Determine the (X, Y) coordinate at the center of the cell enclosing the given text.  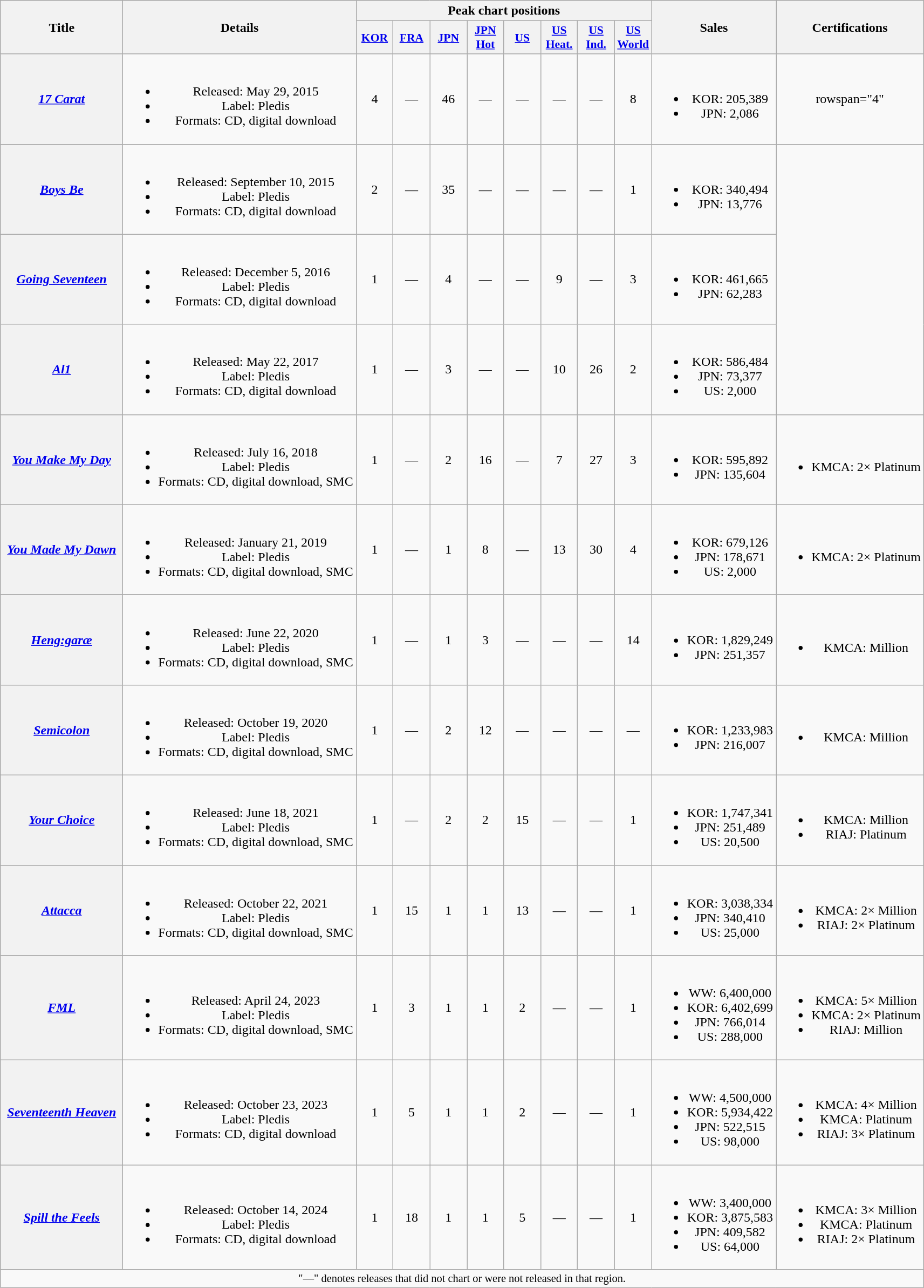
JPNHot (485, 38)
Heng:garæ (61, 640)
Released: October 22, 2021Label: PledisFormats: CD, digital download, SMC (239, 911)
Certifications (850, 27)
JPN (448, 38)
Released: May 29, 2015Label: PledisFormats: CD, digital download (239, 99)
"—" denotes releases that did not chart or were not released in that region. (462, 1279)
Seventeenth Heaven (61, 1113)
KOR: 3,038,334JPN: 340,410 US: 25,000 (714, 911)
Spill the Feels (61, 1217)
You Made My Dawn (61, 549)
30 (596, 549)
Al1 (61, 369)
FML (61, 1008)
14 (633, 640)
26 (596, 369)
rowspan="4" (850, 99)
Released: September 10, 2015Label: PledisFormats: CD, digital download (239, 189)
Released: June 22, 2020Label: PledisFormats: CD, digital download, SMC (239, 640)
US (522, 38)
Going Seventeen (61, 280)
Semicolon (61, 730)
KOR: 340,494JPN: 13,776 (714, 189)
Released: January 21, 2019Label: PledisFormats: CD, digital download, SMC (239, 549)
Released: October 14, 2024Label: PledisFormats: CD, digital download (239, 1217)
7 (559, 460)
WW: 6,400,000KOR: 6,402,699JPN: 766,014 US: 288,000 (714, 1008)
18 (412, 1217)
WW: 3,400,000KOR: 3,875,583JPN: 409,582US: 64,000 (714, 1217)
Released: October 23, 2023Label: PledisFormats: CD, digital download (239, 1113)
USInd. (596, 38)
46 (448, 99)
USWorld (633, 38)
Released: June 18, 2021Label: PledisFormats: CD, digital download, SMC (239, 820)
10 (559, 369)
Released: December 5, 2016Label: PledisFormats: CD, digital download (239, 280)
35 (448, 189)
KOR: 1,233,983JPN: 216,007 (714, 730)
KMCA: 5× MillionKMCA: 2× Platinum RIAJ: Million (850, 1008)
KOR: 205,389JPN: 2,086 (714, 99)
KOR: 461,665JPN: 62,283 (714, 280)
Sales (714, 27)
USHeat. (559, 38)
Released: July 16, 2018Label: PledisFormats: CD, digital download, SMC (239, 460)
17 Carat (61, 99)
You Make My Day (61, 460)
9 (559, 280)
KMCA: MillionRIAJ: Platinum (850, 820)
27 (596, 460)
12 (485, 730)
KOR: 595,892JPN: 135,604 (714, 460)
KOR: 586,484JPN: 73,377US: 2,000 (714, 369)
Details (239, 27)
KOR: 1,747,341JPN: 251,489 US: 20,500 (714, 820)
KMCA: 4× MillionKMCA: Platinum RIAJ: 3× Platinum (850, 1113)
Released: October 19, 2020Label: PledisFormats: CD, digital download, SMC (239, 730)
Attacca (61, 911)
WW: 4,500,000KOR: 5,934,422JPN: 522,515US: 98,000 (714, 1113)
KOR: 679,126JPN: 178,671US: 2,000 (714, 549)
KMCA: 2× MillionRIAJ: 2× Platinum (850, 911)
Released: April 24, 2023Label: PledisFormats: CD, digital download, SMC (239, 1008)
KMCA: 3× MillionKMCA: Platinum RIAJ: 2× Platinum (850, 1217)
Your Choice (61, 820)
KOR: 1,829,249JPN: 251,357 (714, 640)
FRA (412, 38)
Boys Be (61, 189)
Released: May 22, 2017Label: PledisFormats: CD, digital download (239, 369)
Title (61, 27)
Peak chart positions (504, 11)
KOR (374, 38)
16 (485, 460)
